Detect which cell encompasses the target text, then output its (x, y) center coordinate. 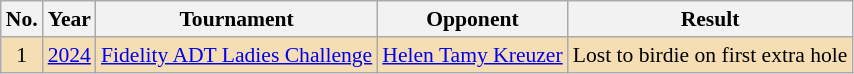
Fidelity ADT Ladies Challenge (236, 55)
1 (22, 55)
2024 (70, 55)
No. (22, 19)
Result (710, 19)
Opponent (472, 19)
Tournament (236, 19)
Year (70, 19)
Helen Tamy Kreuzer (472, 55)
Lost to birdie on first extra hole (710, 55)
